Return the [X, Y] coordinate for the center point of the cell that contains the specified text.  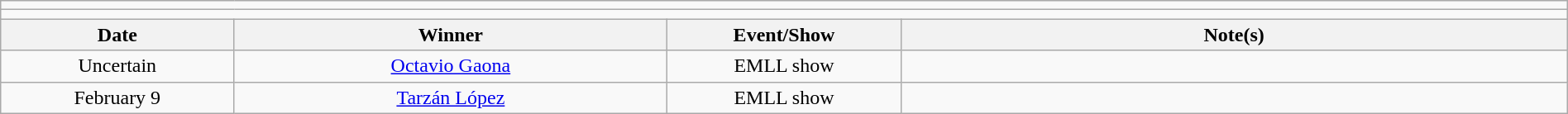
Date [117, 35]
Event/Show [784, 35]
Tarzán López [451, 97]
Octavio Gaona [451, 66]
Note(s) [1234, 35]
February 9 [117, 97]
Uncertain [117, 66]
Winner [451, 35]
